Output the [x, y] coordinate of the center of the cell containing the given text.  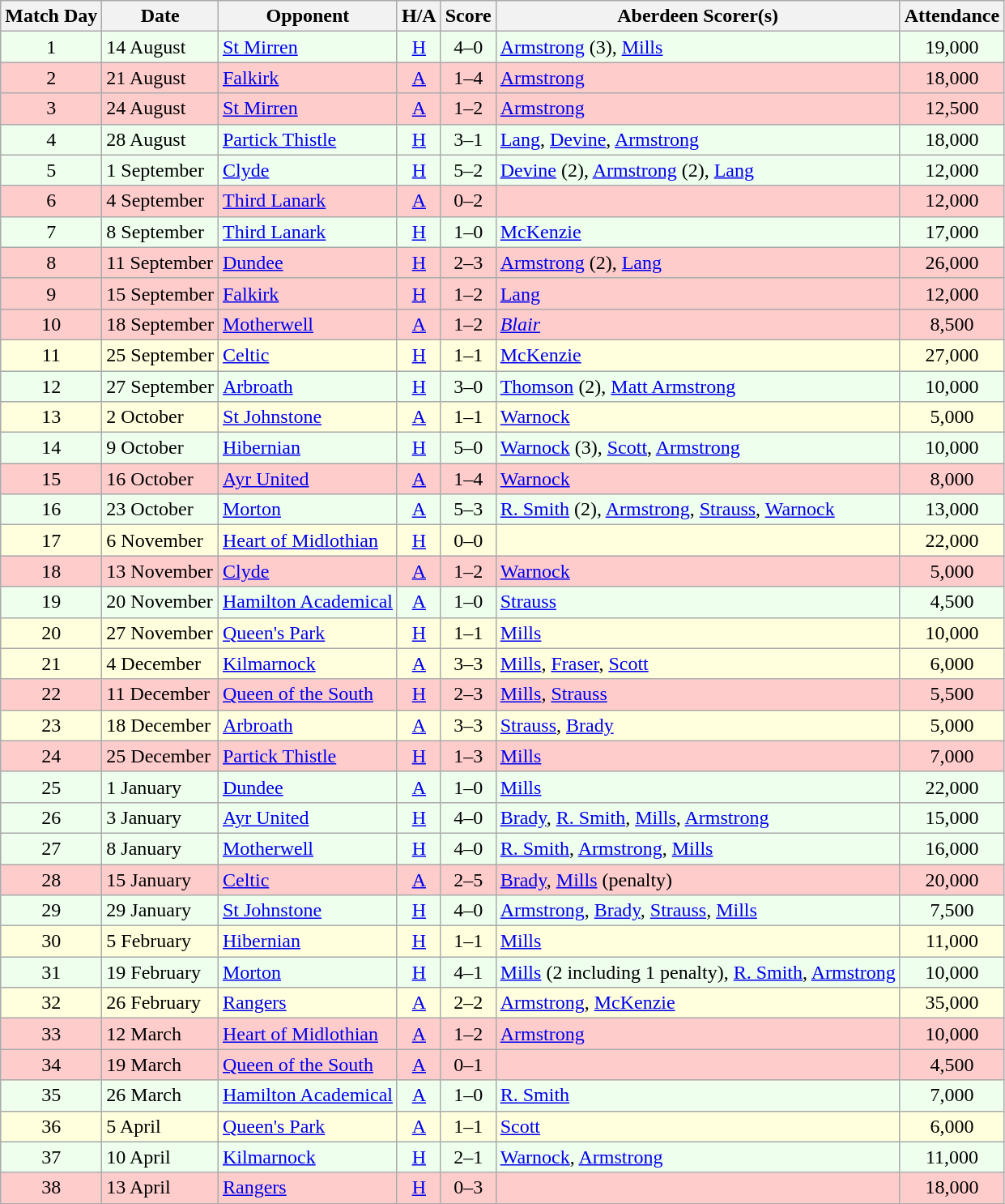
Mills, Strauss [698, 694]
Lang, Devine, Armstrong [698, 139]
36 [52, 1126]
Warnock, Armstrong [698, 1157]
14 [52, 448]
2–5 [468, 879]
15,000 [952, 818]
5 February [160, 941]
2 [52, 78]
5–2 [468, 170]
6 November [160, 540]
25 September [160, 355]
35 [52, 1095]
5 [52, 170]
26 February [160, 1003]
0–2 [468, 201]
13 November [160, 571]
Warnock (3), Scott, Armstrong [698, 448]
13 April [160, 1188]
29 January [160, 911]
3 January [160, 818]
20,000 [952, 879]
Strauss [698, 602]
2–2 [468, 1003]
10 [52, 324]
28 August [160, 139]
0–1 [468, 1065]
0–3 [468, 1188]
19 March [160, 1065]
Score [468, 16]
5–0 [468, 448]
22 [52, 694]
16,000 [952, 848]
11 [52, 355]
32 [52, 1003]
5–3 [468, 510]
9 [52, 293]
33 [52, 1034]
15 [52, 479]
8 September [160, 232]
10 April [160, 1157]
21 August [160, 78]
Scott [698, 1126]
26,000 [952, 263]
8 January [160, 848]
Thomson (2), Matt Armstrong [698, 386]
R. Smith (2), Armstrong, Strauss, Warnock [698, 510]
Mills, Fraser, Scott [698, 664]
23 October [160, 510]
17,000 [952, 232]
35,000 [952, 1003]
25 December [160, 756]
20 [52, 633]
5 April [160, 1126]
19,000 [952, 47]
24 [52, 756]
Date [160, 16]
1–3 [468, 756]
Devine (2), Armstrong (2), Lang [698, 170]
3 [52, 109]
9 October [160, 448]
12,500 [952, 109]
Armstrong (2), Lang [698, 263]
R. Smith [698, 1095]
13,000 [952, 510]
16 October [160, 479]
37 [52, 1157]
4 December [160, 664]
11 December [160, 694]
2–1 [468, 1157]
15 September [160, 293]
27 November [160, 633]
1 September [160, 170]
7 [52, 232]
12 [52, 386]
Brady, R. Smith, Mills, Armstrong [698, 818]
R. Smith, Armstrong, Mills [698, 848]
27 September [160, 386]
0–0 [468, 540]
Opponent [308, 16]
26 March [160, 1095]
Mills (2 including 1 penalty), R. Smith, Armstrong [698, 972]
31 [52, 972]
21 [52, 664]
28 [52, 879]
18 [52, 571]
15 January [160, 879]
Attendance [952, 16]
27 [52, 848]
12 March [160, 1034]
26 [52, 818]
14 August [160, 47]
Blair [698, 324]
19 [52, 602]
Armstrong (3), Mills [698, 47]
34 [52, 1065]
18 September [160, 324]
Match Day [52, 16]
27,000 [952, 355]
17 [52, 540]
2 October [160, 417]
19 February [160, 972]
18 December [160, 725]
24 August [160, 109]
H/A [419, 16]
38 [52, 1188]
Armstrong, Brady, Strauss, Mills [698, 911]
3–1 [468, 139]
30 [52, 941]
Aberdeen Scorer(s) [698, 16]
8 [52, 263]
4–1 [468, 972]
4 [52, 139]
8,500 [952, 324]
Armstrong, McKenzie [698, 1003]
11 September [160, 263]
Brady, Mills (penalty) [698, 879]
3–0 [468, 386]
Lang [698, 293]
8,000 [952, 479]
25 [52, 787]
23 [52, 725]
5,500 [952, 694]
29 [52, 911]
6 [52, 201]
Strauss, Brady [698, 725]
20 November [160, 602]
16 [52, 510]
1 January [160, 787]
7,500 [952, 911]
4 September [160, 201]
1 [52, 47]
13 [52, 417]
